For the text-containing cell, return its midpoint in (X, Y) coordinate format. 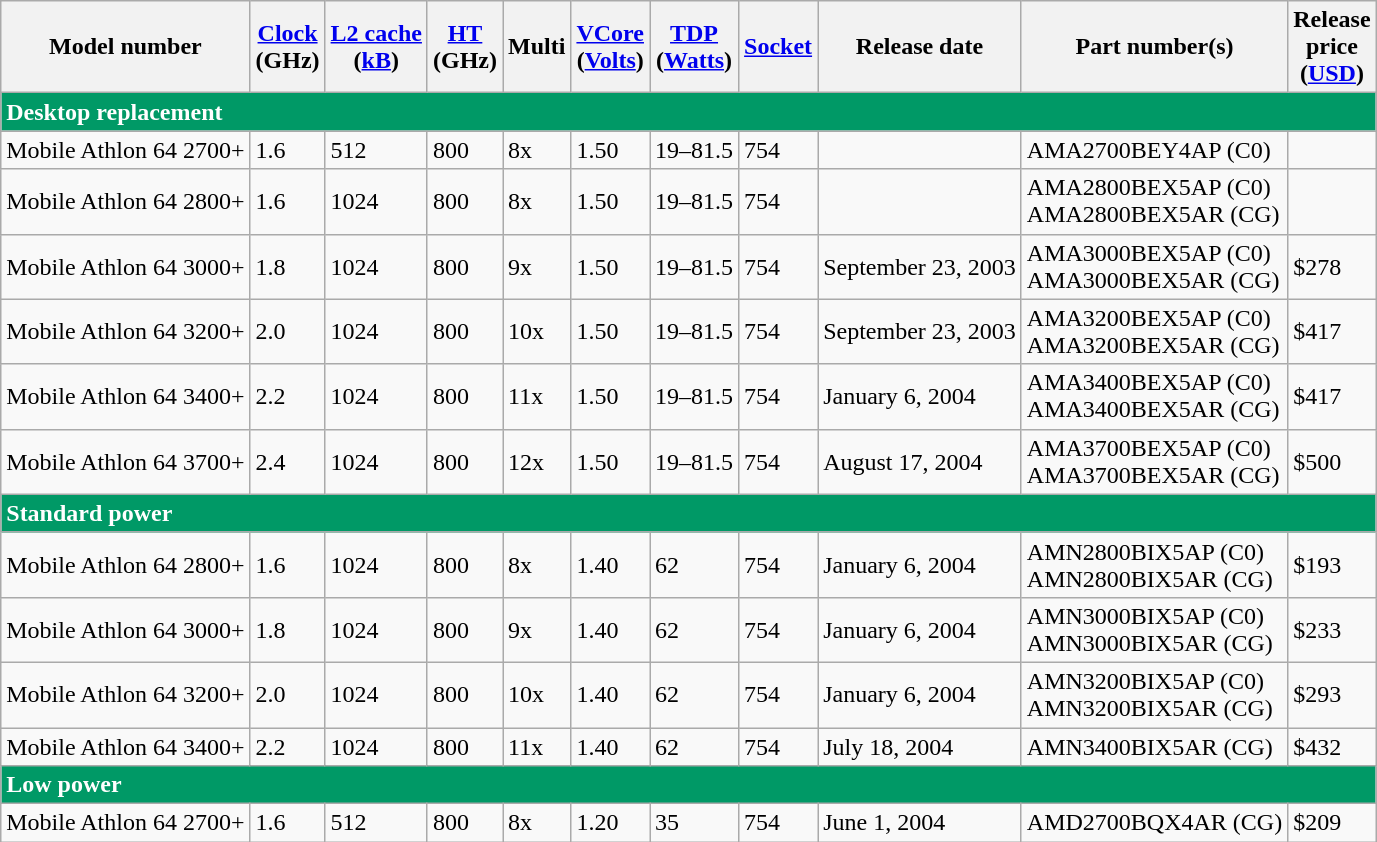
AMN3200BIX5AP (C0)AMN3200BIX5AR (CG) (1154, 694)
AMA2700BEY4AP (C0) (1154, 150)
Mobile Athlon 64 3700+ (126, 462)
August 17, 2004 (920, 462)
June 1, 2004 (920, 823)
Standard power (688, 513)
July 18, 2004 (920, 747)
AMA3700BEX5AP (C0)AMA3700BEX5AR (CG) (1154, 462)
$432 (1332, 747)
1.20 (610, 823)
AMA2800BEX5AP (C0)AMA2800BEX5AR (CG) (1154, 202)
AMA3400BEX5AP (C0)AMA3400BEX5AR (CG) (1154, 396)
VCore(Volts) (610, 47)
Clock(GHz) (288, 47)
$193 (1332, 564)
Releaseprice(USD) (1332, 47)
AMN2800BIX5AP (C0)AMN2800BIX5AR (CG) (1154, 564)
Release date (920, 47)
L2 cache(kB) (376, 47)
35 (694, 823)
$209 (1332, 823)
AMN3000BIX5AP (C0)AMN3000BIX5AR (CG) (1154, 630)
Multi (536, 47)
$278 (1332, 266)
$233 (1332, 630)
TDP(Watts) (694, 47)
Socket (778, 47)
AMD2700BQX4AR (CG) (1154, 823)
2.4 (288, 462)
Desktop replacement (688, 112)
$500 (1332, 462)
AMN3400BIX5AR (CG) (1154, 747)
HT(GHz) (464, 47)
AMA3000BEX5AP (C0)AMA3000BEX5AR (CG) (1154, 266)
AMA3200BEX5AP (C0)AMA3200BEX5AR (CG) (1154, 332)
Part number(s) (1154, 47)
Low power (688, 785)
12x (536, 462)
Model number (126, 47)
$293 (1332, 694)
